Search for the cell housing the specified text and yield its (X, Y) center coordinate. 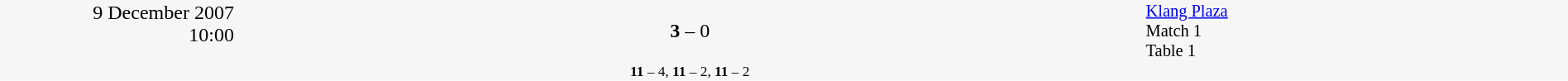
3 – 0 (690, 31)
11 – 4, 11 – 2, 11 – 2 (690, 71)
Klang PlazaMatch 1Table 1 (1356, 31)
9 December 200710:00 (117, 40)
